Output the [x, y] coordinate of the center of the cell containing the given text.  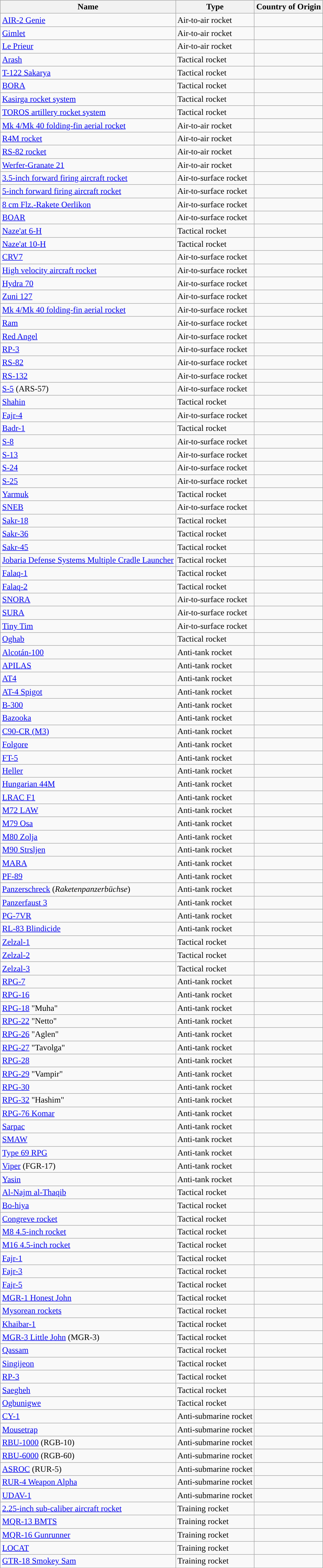
Folgore [88, 744]
S-13 [88, 455]
MGR-3 Little John (MGR-3) [88, 1337]
RL-83 Blindicide [88, 929]
FT-5 [88, 758]
Sarpac [88, 1126]
M79 Osa [88, 824]
Falaq-2 [88, 587]
RBU-6000 (RGB-60) [88, 1456]
RUR-4 Weapon Alpha [88, 1482]
Khaibar-1 [88, 1324]
Fajr-4 [88, 415]
RPG-16 [88, 995]
PF-89 [88, 876]
RPG-26 "Aglen" [88, 1034]
Qassam [88, 1350]
Ram [88, 323]
RPG-22 "Netto" [88, 1021]
8 cm Flz.-Rakete Oerlikon [88, 205]
CRV7 [88, 257]
S-5 (ARS-57) [88, 389]
Alcotán-100 [88, 652]
Gimlet [88, 33]
MQR-13 BMTS [88, 1522]
Fajr-5 [88, 1285]
3.5-inch forward firing aircraft rocket [88, 178]
C90-CR (M3) [88, 731]
Country of Origin [289, 7]
Name [88, 7]
Zelzal-2 [88, 955]
Heller [88, 771]
RPG-76 Komar [88, 1113]
Type 69 RPG [88, 1153]
Kasirga rocket system [88, 99]
AT4 [88, 679]
M72 LAW [88, 810]
RPG-30 [88, 1087]
Red Angel [88, 336]
BORA [88, 86]
Le Prieur [88, 46]
RS-132 [88, 375]
Saegheh [88, 1390]
RS-82 [88, 362]
PG-7VR [88, 916]
Naze'at 6-H [88, 231]
Sakr-45 [88, 547]
ASROC (RUR-5) [88, 1469]
CY-1 [88, 1416]
M80 Zolja [88, 837]
S-24 [88, 468]
Type [215, 7]
Ogbunigwe [88, 1403]
Viper (FGR-17) [88, 1166]
Werfer-Granate 21 [88, 165]
Bo-hiya [88, 1205]
Panzerschreck (Raketenpanzerbüchse) [88, 889]
SNORA [88, 600]
Yarmuk [88, 494]
BOAR [88, 218]
Arash [88, 60]
RPG-27 "Tavolga" [88, 1048]
RS-82 rocket [88, 152]
Naze'at 10-H [88, 244]
B-300 [88, 705]
TOROS artillery rocket system [88, 112]
SNEB [88, 507]
AT-4 Spigot [88, 692]
Fajr-3 [88, 1271]
LRAC F1 [88, 797]
RPG-18 "Muha" [88, 1008]
MGR-1 Honest John [88, 1298]
Singijeon [88, 1363]
Mousetrap [88, 1430]
UDAV-1 [88, 1495]
Mysorean rockets [88, 1311]
S-25 [88, 481]
Hungarian 44M [88, 784]
Congreve rocket [88, 1218]
RPG-32 "Hashim" [88, 1100]
M8 4.5-inch rocket [88, 1232]
RPG-29 "Vampir" [88, 1074]
RBU-1000 (RGB-10) [88, 1443]
GTR-18 Smokey Sam [88, 1561]
AIR-2 Genie [88, 20]
SURA [88, 613]
R4M rocket [88, 138]
Sakr-36 [88, 534]
Yasin [88, 1179]
Fajr-1 [88, 1258]
Jobaria Defense Systems Multiple Cradle Launcher [88, 560]
RPG-28 [88, 1061]
LOCAT [88, 1548]
Panzerfaust 3 [88, 903]
Zelzal-3 [88, 968]
Sakr-18 [88, 520]
S-8 [88, 442]
T-122 Sakarya [88, 73]
Tiny Tim [88, 626]
RPG-7 [88, 981]
Zelzal-1 [88, 942]
Falaq-1 [88, 573]
Shahin [88, 402]
Bazooka [88, 718]
High velocity aircraft rocket [88, 270]
APILAS [88, 665]
5-inch forward firing aircraft rocket [88, 191]
M90 Strsljen [88, 850]
Al-Najm al-Thaqib [88, 1192]
Oghab [88, 639]
MARA [88, 863]
SMAW [88, 1140]
Zuni 127 [88, 297]
MQR-16 Gunrunner [88, 1535]
2.25-inch sub-caliber aircraft rocket [88, 1508]
Hydra 70 [88, 283]
M16 4.5-inch rocket [88, 1245]
Badr-1 [88, 428]
